Capture the cell that displays the provided text and extract its (X, Y) central coordinate. 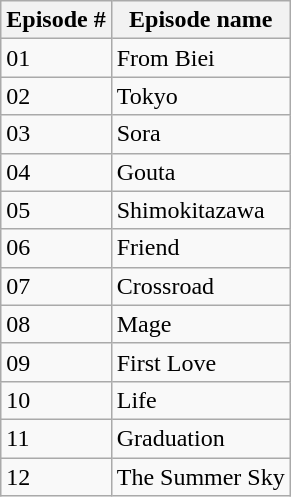
Mage (200, 324)
Graduation (200, 438)
Shimokitazawa (200, 210)
07 (56, 286)
01 (56, 58)
Episode # (56, 20)
Sora (200, 134)
12 (56, 477)
04 (56, 172)
From Biei (200, 58)
First Love (200, 362)
02 (56, 96)
Crossroad (200, 286)
Gouta (200, 172)
03 (56, 134)
Friend (200, 248)
08 (56, 324)
06 (56, 248)
11 (56, 438)
Life (200, 400)
05 (56, 210)
Episode name (200, 20)
The Summer Sky (200, 477)
Tokyo (200, 96)
09 (56, 362)
10 (56, 400)
